Provide the (x, y) coordinate of the cell's center where the given text is located.  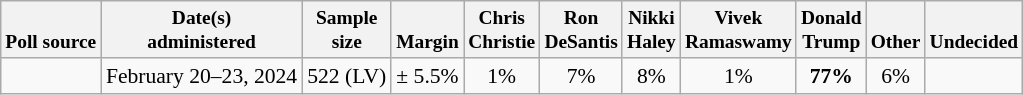
6% (896, 76)
Poll source (51, 30)
VivekRamaswamy (738, 30)
Undecided (974, 30)
RonDeSantis (582, 30)
February 20–23, 2024 (202, 76)
522 (LV) (346, 76)
Margin (427, 30)
± 5.5% (427, 76)
Samplesize (346, 30)
Other (896, 30)
8% (651, 76)
NikkiHaley (651, 30)
DonaldTrump (831, 30)
7% (582, 76)
ChrisChristie (502, 30)
Date(s)administered (202, 30)
77% (831, 76)
